For the text-containing cell, return its midpoint in (X, Y) coordinate format. 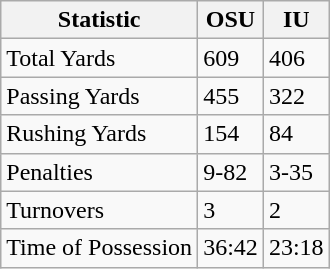
23:18 (296, 248)
36:42 (231, 248)
406 (296, 58)
Time of Possession (100, 248)
322 (296, 96)
9-82 (231, 172)
Turnovers (100, 210)
3 (231, 210)
Total Yards (100, 58)
IU (296, 20)
3-35 (296, 172)
609 (231, 58)
455 (231, 96)
84 (296, 134)
Penalties (100, 172)
Statistic (100, 20)
Passing Yards (100, 96)
Rushing Yards (100, 134)
OSU (231, 20)
154 (231, 134)
2 (296, 210)
